Detect which cell encompasses the target text, then output its (x, y) center coordinate. 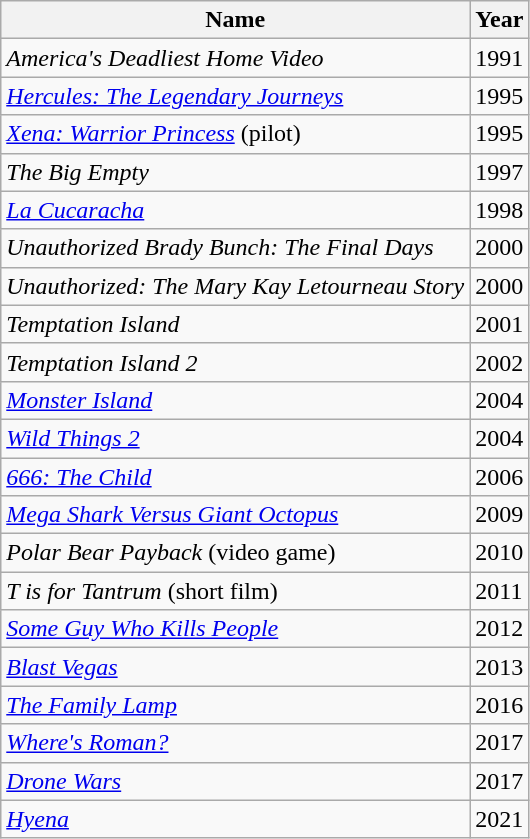
Blast Vegas (236, 667)
Name (236, 20)
Monster Island (236, 400)
2002 (500, 362)
Year (500, 20)
The Family Lamp (236, 705)
Temptation Island (236, 324)
Polar Bear Payback (video game) (236, 553)
The Big Empty (236, 172)
2009 (500, 515)
America's Deadliest Home Video (236, 58)
Where's Roman? (236, 743)
2001 (500, 324)
Mega Shark Versus Giant Octopus (236, 515)
2006 (500, 477)
Unauthorized: The Mary Kay Letourneau Story (236, 286)
1991 (500, 58)
T is for Tantrum (short film) (236, 591)
Some Guy Who Kills People (236, 629)
2013 (500, 667)
2021 (500, 819)
Drone Wars (236, 781)
Hyena (236, 819)
Unauthorized Brady Bunch: The Final Days (236, 248)
Wild Things 2 (236, 438)
2010 (500, 553)
666: The Child (236, 477)
La Cucaracha (236, 210)
1997 (500, 172)
Xena: Warrior Princess (pilot) (236, 134)
2011 (500, 591)
2016 (500, 705)
Temptation Island 2 (236, 362)
1998 (500, 210)
Hercules: The Legendary Journeys (236, 96)
2012 (500, 629)
